Return the [x, y] coordinate for the center point of the cell that contains the specified text.  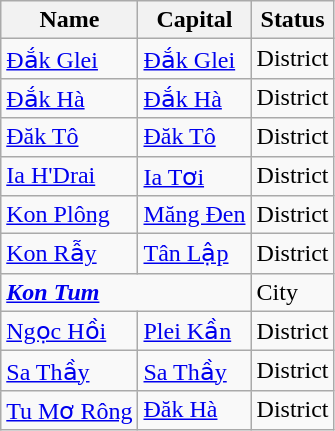
City [292, 292]
Kon Rẫy [70, 254]
Plei Kần [194, 331]
Đăk Hà [194, 410]
Capital [194, 20]
Status [292, 20]
Name [70, 20]
Ia Tơi [194, 176]
Ngọc Hồi [70, 331]
Kon Tum [126, 292]
Măng Đen [194, 215]
Kon Plông [70, 215]
Tân Lập [194, 254]
Tu Mơ Rông [70, 410]
Ia H'Drai [70, 176]
